From the cell containing the given text, extract its center point as (X, Y) coordinate. 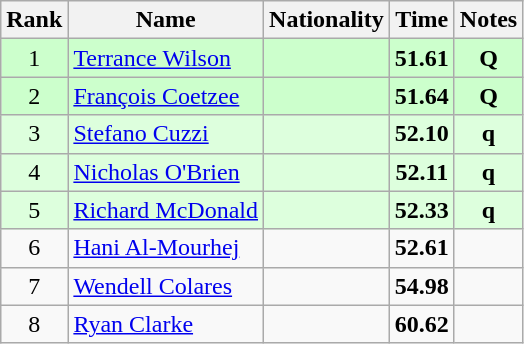
52.10 (422, 134)
54.98 (422, 286)
Stefano Cuzzi (166, 134)
Rank (34, 20)
Time (422, 20)
51.61 (422, 58)
Nicholas O'Brien (166, 172)
Richard McDonald (166, 210)
Terrance Wilson (166, 58)
6 (34, 248)
3 (34, 134)
Ryan Clarke (166, 324)
Name (166, 20)
7 (34, 286)
52.11 (422, 172)
François Coetzee (166, 96)
52.61 (422, 248)
51.64 (422, 96)
Notes (488, 20)
52.33 (422, 210)
Hani Al-Mourhej (166, 248)
4 (34, 172)
8 (34, 324)
Nationality (327, 20)
1 (34, 58)
5 (34, 210)
60.62 (422, 324)
Wendell Colares (166, 286)
2 (34, 96)
